Pinpoint the cell where the given text exists, returning its (X, Y) midpoint coordinate. 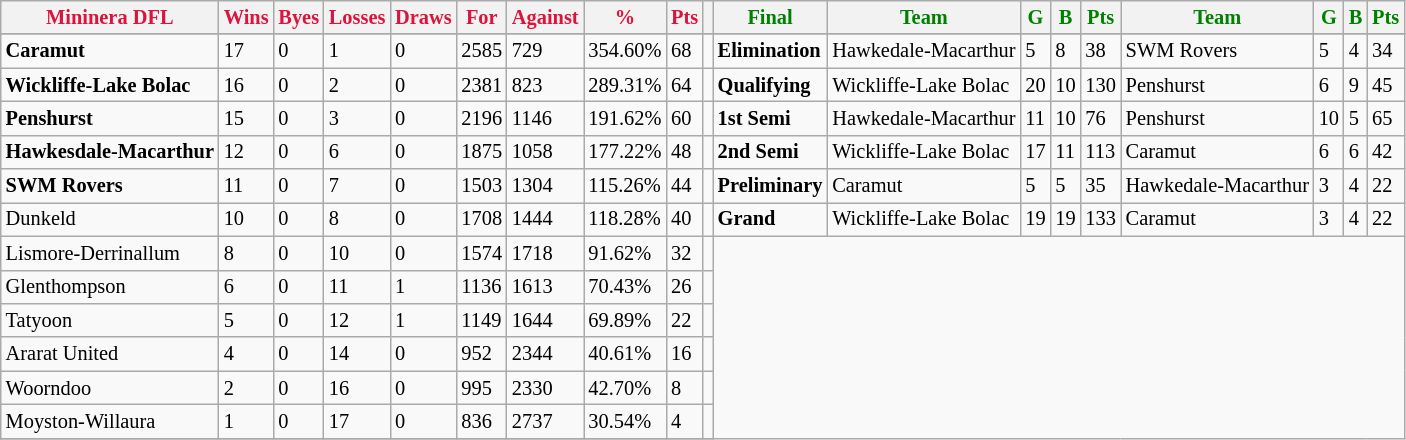
2344 (546, 354)
1149 (482, 320)
Woorndoo (110, 388)
65 (1386, 118)
Preliminary (770, 186)
1613 (546, 287)
15 (246, 118)
995 (482, 388)
2nd Semi (770, 152)
1708 (482, 219)
7 (357, 186)
Qualifying (770, 85)
32 (684, 253)
1444 (546, 219)
Grand (770, 219)
133 (1101, 219)
For (482, 17)
70.43% (626, 287)
Dunkeld (110, 219)
68 (684, 51)
Against (546, 17)
1644 (546, 320)
42.70% (626, 388)
34 (1386, 51)
Final (770, 17)
118.28% (626, 219)
823 (546, 85)
Byes (298, 17)
130 (1101, 85)
Wins (246, 17)
1574 (482, 253)
48 (684, 152)
38 (1101, 51)
354.60% (626, 51)
91.62% (626, 253)
113 (1101, 152)
% (626, 17)
1875 (482, 152)
40.61% (626, 354)
Draws (423, 17)
Losses (357, 17)
Glenthompson (110, 287)
1146 (546, 118)
1136 (482, 287)
1304 (546, 186)
1503 (482, 186)
64 (684, 85)
Lismore-Derrinallum (110, 253)
40 (684, 219)
26 (684, 287)
9 (1356, 85)
1718 (546, 253)
Tatyoon (110, 320)
76 (1101, 118)
69.89% (626, 320)
2381 (482, 85)
60 (684, 118)
44 (684, 186)
1058 (546, 152)
177.22% (626, 152)
30.54% (626, 421)
2196 (482, 118)
Elimination (770, 51)
Mininera DFL (110, 17)
Hawkesdale-Macarthur (110, 152)
2585 (482, 51)
289.31% (626, 85)
35 (1101, 186)
952 (482, 354)
115.26% (626, 186)
42 (1386, 152)
Ararat United (110, 354)
2330 (546, 388)
729 (546, 51)
2737 (546, 421)
191.62% (626, 118)
20 (1035, 85)
45 (1386, 85)
836 (482, 421)
Moyston-Willaura (110, 421)
1st Semi (770, 118)
14 (357, 354)
